Locate the cell with the specified text and output its (x, y) center coordinate. 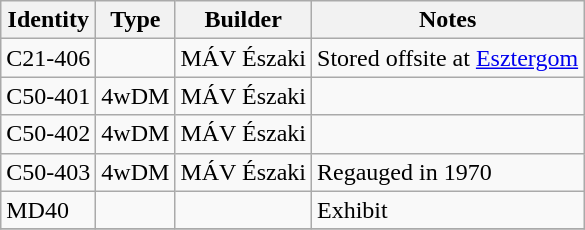
Stored offsite at Esztergom (448, 58)
Exhibit (448, 210)
Regauged in 1970 (448, 172)
Notes (448, 20)
Identity (48, 20)
C21-406 (48, 58)
Builder (244, 20)
C50-403 (48, 172)
Type (136, 20)
C50-401 (48, 96)
C50-402 (48, 134)
MD40 (48, 210)
